Extract the [x, y] coordinate from the center of the cell holding the provided text.  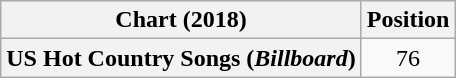
76 [408, 58]
US Hot Country Songs (Billboard) [181, 58]
Position [408, 20]
Chart (2018) [181, 20]
